Provide the [x, y] coordinate of the cell's center where the given text is located.  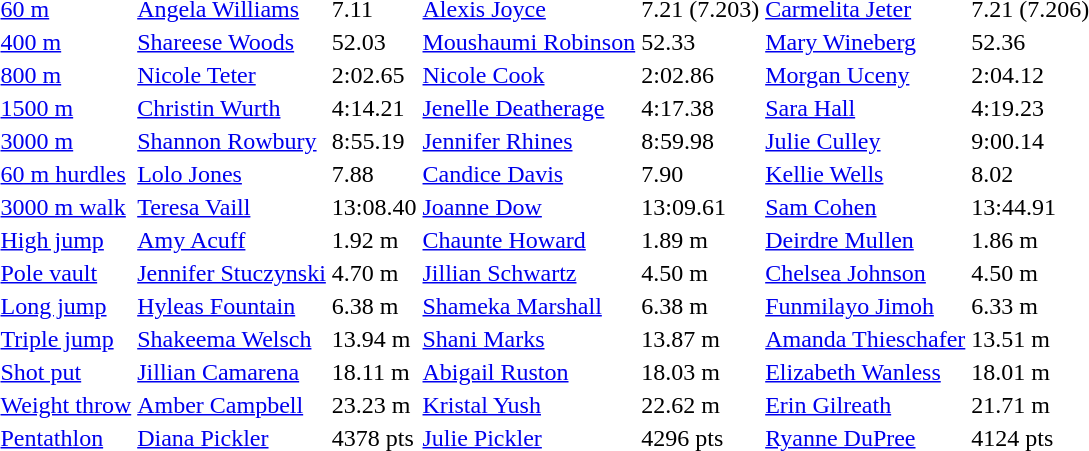
Amanda Thieschafer [866, 339]
4:14.21 [374, 108]
Candice Davis [529, 174]
Mary Wineberg [866, 42]
Kristal Yush [529, 405]
Julie Culley [866, 141]
18.03 m [700, 372]
1.89 m [700, 240]
13:09.61 [700, 207]
Amy Acuff [232, 240]
Shani Marks [529, 339]
Joanne Dow [529, 207]
1.92 m [374, 240]
4:17.38 [700, 108]
Lolo Jones [232, 174]
Moushaumi Robinson [529, 42]
Erin Gilreath [866, 405]
Shareese Woods [232, 42]
13.94 m [374, 339]
Shannon Rowbury [232, 141]
Shameka Marshall [529, 306]
Sam Cohen [866, 207]
8:55.19 [374, 141]
Jillian Camarena [232, 372]
2:02.65 [374, 75]
Hyleas Fountain [232, 306]
Teresa Vaill [232, 207]
Jennifer Stuczynski [232, 273]
Christin Wurth [232, 108]
4.50 m [700, 273]
Nicole Teter [232, 75]
Chelsea Johnson [866, 273]
13.87 m [700, 339]
7.88 [374, 174]
23.23 m [374, 405]
Elizabeth Wanless [866, 372]
2:02.86 [700, 75]
7.90 [700, 174]
18.11 m [374, 372]
Kellie Wells [866, 174]
Funmilayo Jimoh [866, 306]
4.70 m [374, 273]
13:08.40 [374, 207]
8:59.98 [700, 141]
Jenelle Deatherage [529, 108]
Chaunte Howard [529, 240]
Shakeema Welsch [232, 339]
52.03 [374, 42]
Sara Hall [866, 108]
Nicole Cook [529, 75]
Jennifer Rhines [529, 141]
Morgan Uceny [866, 75]
Deirdre Mullen [866, 240]
Amber Campbell [232, 405]
Jillian Schwartz [529, 273]
52.33 [700, 42]
22.62 m [700, 405]
Abigail Ruston [529, 372]
